Scan for the cell matching the given text and deliver its (x, y) coordinate at center. 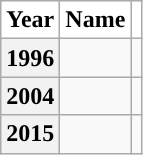
2004 (30, 96)
2015 (30, 134)
1996 (30, 58)
Year (30, 20)
Name (96, 20)
